Output the [x, y] coordinate of the center of the cell containing the given text.  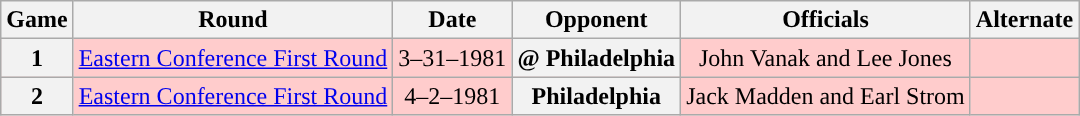
1 [37, 58]
Date [452, 20]
Jack Madden and Earl Strom [826, 96]
@ Philadelphia [596, 58]
Round [233, 20]
Alternate [1024, 20]
4–2–1981 [452, 96]
2 [37, 96]
Officials [826, 20]
Philadelphia [596, 96]
3–31–1981 [452, 58]
Opponent [596, 20]
John Vanak and Lee Jones [826, 58]
Game [37, 20]
